Identify which cell holds the provided text, then report its (X, Y) central coordinate. 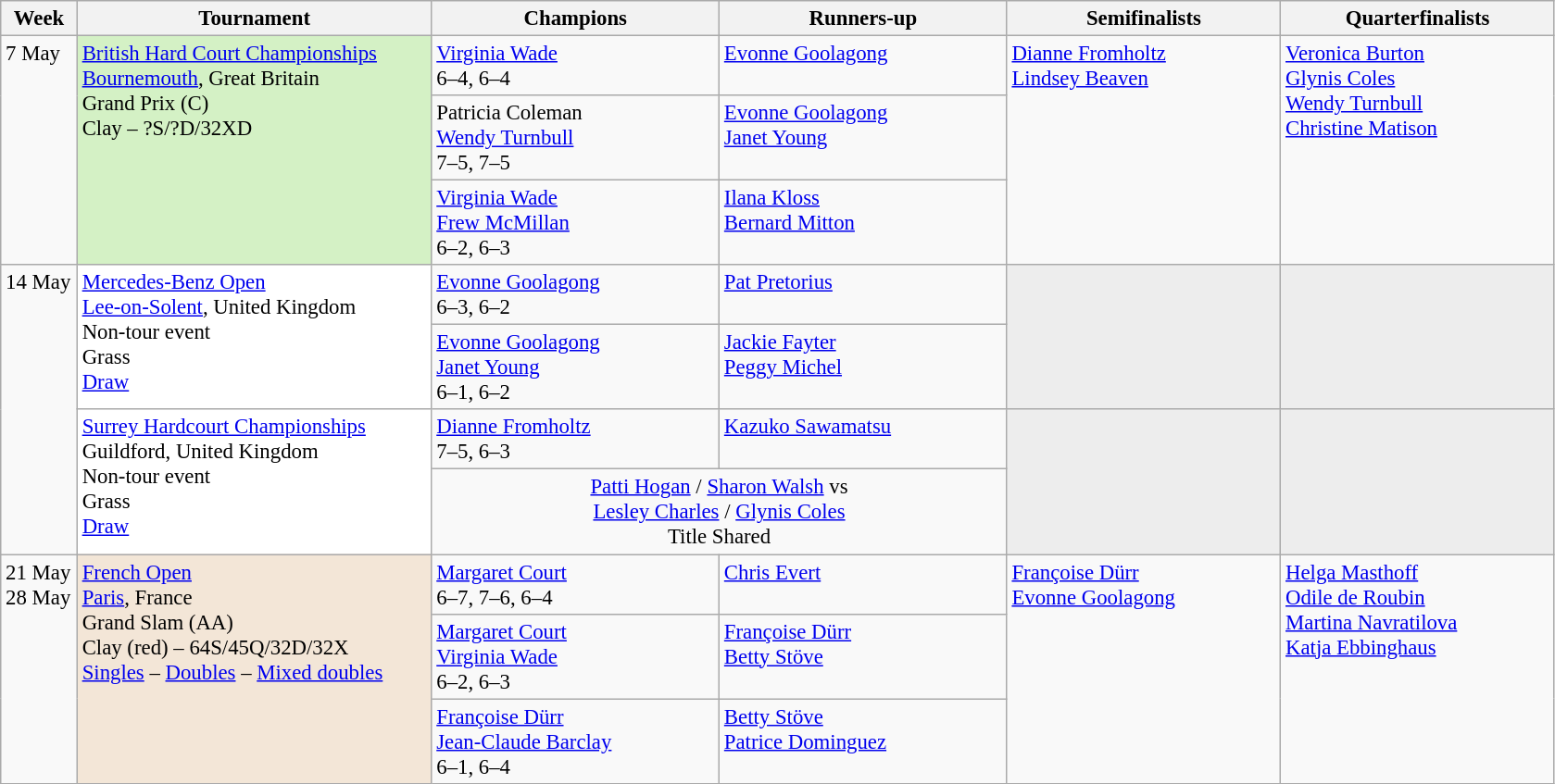
Veronica Burton Glynis Coles Wendy Turnbull Christine Matison (1418, 151)
Chris Evert (863, 585)
Runners-up (863, 19)
7 May (39, 151)
French OpenParis, FranceGrand Slam (AA) Clay (red) – 64S/45Q/32D/32XSingles – Doubles – Mixed doubles (254, 669)
British Hard Court Championships Bournemouth, Great Britain Grand Prix (C) Clay – ?S/?D/32XD (254, 151)
Evonne Goolagong (863, 67)
Surrey Hardcourt Championships Guildford, United KingdomNon-tour eventGrassDraw (254, 481)
Evonne Goolagong Janet Young (863, 138)
Margaret Court Virginia Wade6–2, 6–3 (576, 656)
Françoise Dürr Jean-Claude Barclay6–1, 6–4 (576, 741)
Margaret Court6–7, 7–6, 6–4 (576, 585)
21 May28 May (39, 669)
Françoise Dürr Betty Stöve (863, 656)
Quarterfinalists (1418, 19)
Virginia Wade 6–4, 6–4 (576, 67)
Mercedes-Benz Open Lee-on-Solent, United KingdomNon-tour eventGrassDraw (254, 337)
Tournament (254, 19)
Virginia Wade Frew McMillan 6–2, 6–3 (576, 223)
Semifinalists (1144, 19)
Helga Masthoff Odile de Roubin Martina Navratilova Katja Ebbinghaus (1418, 669)
Evonne Goolagong6–3, 6–2 (576, 294)
Champions (576, 19)
14 May (39, 409)
Pat Pretorius (863, 294)
Dianne Fromholtz Lindsey Beaven (1144, 151)
Evonne Goolagong Janet Young6–1, 6–2 (576, 367)
Ilana Kloss Bernard Mitton (863, 223)
Patti Hogan / Sharon Walsh vs Lesley Charles / Glynis ColesTitle Shared (719, 512)
Kazuko Sawamatsu (863, 439)
Betty Stöve Patrice Dominguez (863, 741)
Dianne Fromholtz7–5, 6–3 (576, 439)
Week (39, 19)
Jackie Fayter Peggy Michel (863, 367)
Françoise Dürr Evonne Goolagong (1144, 669)
Patricia Coleman Wendy Turnbull 7–5, 7–5 (576, 138)
